Identify which cell holds the provided text, then report its [X, Y] central coordinate. 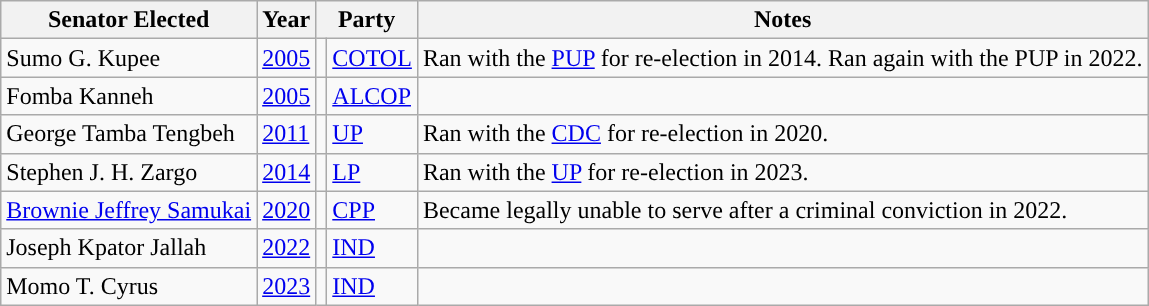
Momo T. Cyrus [129, 286]
2023 [286, 286]
Ran with the PUP for re-election in 2014. Ran again with the PUP in 2022. [782, 58]
Became legally unable to serve after a criminal conviction in 2022. [782, 210]
Notes [782, 20]
LP [372, 172]
CPP [372, 210]
Ran with the CDC for re-election in 2020. [782, 134]
George Tamba Tengbeh [129, 134]
2011 [286, 134]
Year [286, 20]
2022 [286, 248]
Senator Elected [129, 20]
Joseph Kpator Jallah [129, 248]
COTOL [372, 58]
Stephen J. H. Zargo [129, 172]
2014 [286, 172]
Brownie Jeffrey Samukai [129, 210]
2020 [286, 210]
ALCOP [372, 96]
Party [367, 20]
Fomba Kanneh [129, 96]
Sumo G. Kupee [129, 58]
Ran with the UP for re-election in 2023. [782, 172]
UP [372, 134]
